Identify which cell holds the provided text, then report its (X, Y) central coordinate. 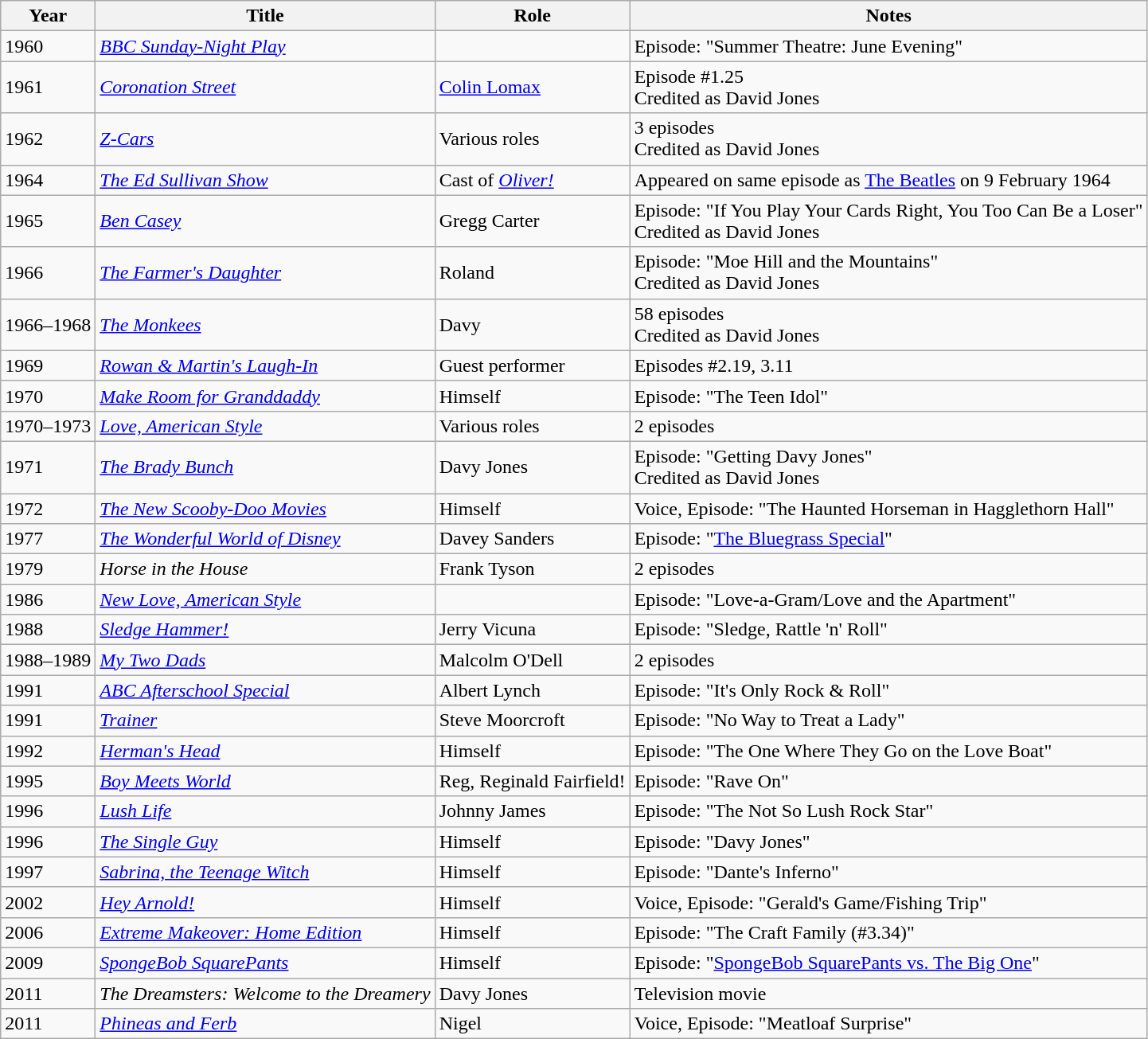
Rowan & Martin's Laugh-In (265, 365)
The Ed Sullivan Show (265, 180)
1965 (48, 221)
My Two Dads (265, 660)
1961 (48, 88)
Make Room for Granddaddy (265, 396)
1969 (48, 365)
Episode: "Summer Theatre: June Evening" (888, 46)
Voice, Episode: "The Haunted Horseman in Hagglethorn Hall" (888, 509)
Voice, Episode: "Gerald's Game/Fishing Trip" (888, 902)
1964 (48, 180)
Episode: "Love-a-Gram/Love and the Apartment" (888, 600)
BBC Sunday-Night Play (265, 46)
Episode: "Davy Jones" (888, 842)
Gregg Carter (532, 221)
1988–1989 (48, 660)
Episode: "No Way to Treat a Lady" (888, 721)
New Love, American Style (265, 600)
Episode: "Dante's Inferno" (888, 872)
Title (265, 16)
Albert Lynch (532, 690)
Episode: "The One Where They Go on the Love Boat" (888, 751)
Episode #1.25Credited as David Jones (888, 88)
Episode: "It's Only Rock & Roll" (888, 690)
The Monkees (265, 325)
Frank Tyson (532, 569)
Episode: "Moe Hill and the Mountains"Credited as David Jones (888, 272)
Colin Lomax (532, 88)
Guest performer (532, 365)
Hey Arnold! (265, 902)
Trainer (265, 721)
Appeared on same episode as The Beatles on 9 February 1964 (888, 180)
Episode: "The Craft Family (#3.34)" (888, 932)
Love, American Style (265, 426)
The Wonderful World of Disney (265, 539)
The Farmer's Daughter (265, 272)
Episode: "If You Play Your Cards Right, You Too Can Be a Loser"Credited as David Jones (888, 221)
Reg, Reginald Fairfield! (532, 781)
Extreme Makeover: Home Edition (265, 932)
The Single Guy (265, 842)
Role (532, 16)
Notes (888, 16)
58 episodesCredited as David Jones (888, 325)
Malcolm O'Dell (532, 660)
Ben Casey (265, 221)
The New Scooby-Doo Movies (265, 509)
Cast of Oliver! (532, 180)
1972 (48, 509)
Lush Life (265, 811)
Episode: "SpongeBob SquarePants vs. The Big One" (888, 963)
Sledge Hammer! (265, 630)
The Dreamsters: Welcome to the Dreamery (265, 993)
Nigel (532, 1024)
Television movie (888, 993)
Sabrina, the Teenage Witch (265, 872)
1988 (48, 630)
1971 (48, 467)
1992 (48, 751)
Voice, Episode: "Meatloaf Surprise" (888, 1024)
The Brady Bunch (265, 467)
Episode: "Sledge, Rattle 'n' Roll" (888, 630)
1970 (48, 396)
2009 (48, 963)
Episode: "The Not So Lush Rock Star" (888, 811)
Davey Sanders (532, 539)
SpongeBob SquarePants (265, 963)
1966 (48, 272)
Year (48, 16)
1970–1973 (48, 426)
1966–1968 (48, 325)
3 episodesCredited as David Jones (888, 139)
Steve Moorcroft (532, 721)
Episode: "The Bluegrass Special" (888, 539)
1962 (48, 139)
Roland (532, 272)
Z-Cars (265, 139)
Davy (532, 325)
Phineas and Ferb (265, 1024)
ABC Afterschool Special (265, 690)
1986 (48, 600)
Boy Meets World (265, 781)
Episode: "The Teen Idol" (888, 396)
1960 (48, 46)
Coronation Street (265, 88)
Johnny James (532, 811)
2002 (48, 902)
Episode: "Getting Davy Jones"Credited as David Jones (888, 467)
2006 (48, 932)
Herman's Head (265, 751)
1977 (48, 539)
Jerry Vicuna (532, 630)
Horse in the House (265, 569)
1997 (48, 872)
Episodes #2.19, 3.11 (888, 365)
1995 (48, 781)
Episode: "Rave On" (888, 781)
1979 (48, 569)
